Provide the (x, y) coordinate of the cell's center where the given text is located.  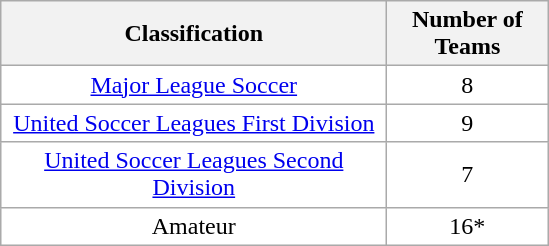
Major League Soccer (194, 85)
Classification (194, 34)
Amateur (194, 226)
Number of Teams (468, 34)
7 (468, 174)
United Soccer Leagues First Division (194, 123)
United Soccer Leagues Second Division (194, 174)
16* (468, 226)
8 (468, 85)
9 (468, 123)
